Locate the cell with the specified text and output its (X, Y) center coordinate. 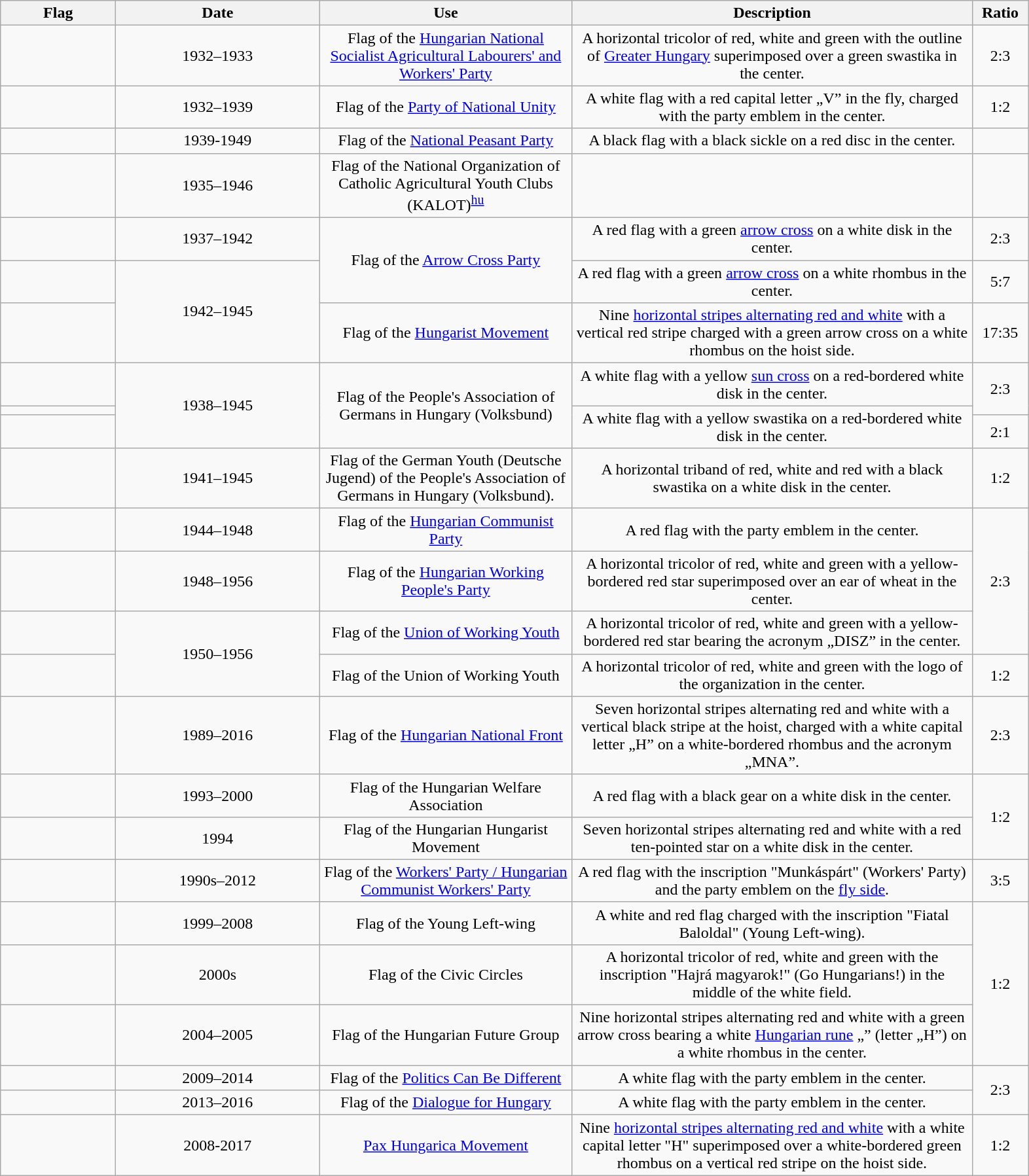
Flag of the People's Association of Germans in Hungary (Volksbund) (446, 406)
A horizontal tricolor of red, white and green with the inscription "Hajrá magyarok!" (Go Hungarians!) in the middle of the white field. (772, 974)
A white flag with a yellow swastika on a red-bordered white disk in the center. (772, 427)
1989–2016 (217, 736)
Flag of the Hungarian Welfare Association (446, 796)
2009–2014 (217, 1078)
Pax Hungarica Movement (446, 1145)
A red flag with a black gear on a white disk in the center. (772, 796)
2013–2016 (217, 1103)
Flag of the German Youth (Deutsche Jugend) of the People's Association of Germans in Hungary (Volksbund). (446, 478)
A red flag with a green arrow cross on a white rhombus in the center. (772, 281)
1948–1956 (217, 581)
A horizontal triband of red, white and red with a black swastika on a white disk in the center. (772, 478)
Flag of the Hungarian National Socialist Agricultural Labourers' and Workers' Party (446, 56)
1937–1942 (217, 240)
Ratio (1000, 13)
1942–1945 (217, 312)
Nine horizontal stripes alternating red and white with a vertical red stripe charged with a green arrow cross on a white rhombus on the hoist side. (772, 333)
Flag of the Hungarian Future Group (446, 1035)
1932–1933 (217, 56)
Use (446, 13)
Flag of the Politics Can Be Different (446, 1078)
Flag of the National Organization of Catholic Agricultural Youth Clubs (KALOT)hu (446, 186)
1935–1946 (217, 186)
2008-2017 (217, 1145)
Flag of the Young Left-wing (446, 923)
A white flag with a yellow sun cross on a red-bordered white disk in the center. (772, 385)
1999–2008 (217, 923)
1938–1945 (217, 406)
A white flag with a red capital letter „V” in the fly, charged with the party emblem in the center. (772, 107)
A horizontal tricolor of red, white and green with the logo of the organization in the center. (772, 675)
Description (772, 13)
2000s (217, 974)
A black flag with a black sickle on a red disc in the center. (772, 141)
2:1 (1000, 431)
1944–1948 (217, 530)
1950–1956 (217, 654)
2004–2005 (217, 1035)
A horizontal tricolor of red, white and green with a yellow-bordered red star superimposed over an ear of wheat in the center. (772, 581)
A white and red flag charged with the inscription "Fiatal Baloldal" (Young Left-wing). (772, 923)
Flag of the Hungarian Working People's Party (446, 581)
Seven horizontal stripes alternating red and white with a red ten-pointed star on a white disk in the center. (772, 838)
1994 (217, 838)
Flag of the National Peasant Party (446, 141)
A red flag with the party emblem in the center. (772, 530)
A red flag with a green arrow cross on a white disk in the center. (772, 240)
Flag of the Workers' Party / Hungarian Communist Workers' Party (446, 881)
Flag (58, 13)
Flag of the Civic Circles (446, 974)
1993–2000 (217, 796)
Flag of the Hungarist Movement (446, 333)
Flag of the Hungarian Hungarist Movement (446, 838)
1932–1939 (217, 107)
1990s–2012 (217, 881)
Flag of the Hungarian Communist Party (446, 530)
Flag of the Dialogue for Hungary (446, 1103)
A red flag with the inscription "Munkáspárt" (Workers' Party) and the party emblem on the fly side. (772, 881)
17:35 (1000, 333)
A horizontal tricolor of red, white and green with a yellow-bordered red star bearing the acronym „DISZ” in the center. (772, 632)
Date (217, 13)
5:7 (1000, 281)
1941–1945 (217, 478)
Flag of the Party of National Unity (446, 107)
1939-1949 (217, 141)
Flag of the Arrow Cross Party (446, 260)
A horizontal tricolor of red, white and green with the outline of Greater Hungary superimposed over a green swastika in the center. (772, 56)
Flag of the Hungarian National Front (446, 736)
3:5 (1000, 881)
